Output the (x, y) coordinate of the center of the cell containing the given text.  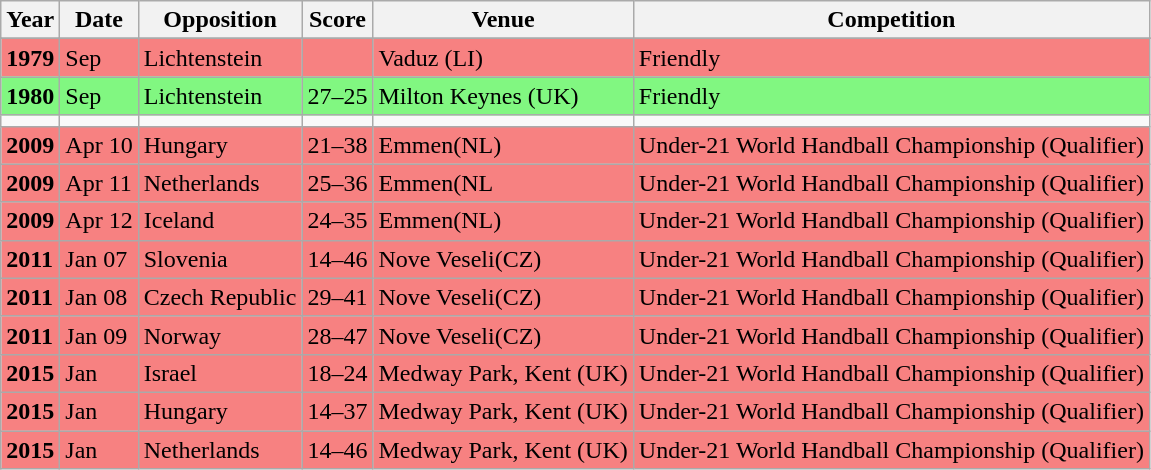
Score (338, 20)
27–25 (338, 96)
28–47 (338, 335)
25–36 (338, 183)
14–37 (338, 411)
29–41 (338, 297)
Iceland (220, 221)
Norway (220, 335)
24–35 (338, 221)
Apr 10 (99, 145)
Jan 09 (99, 335)
Emmen(NL (503, 183)
Venue (503, 20)
Competition (891, 20)
1980 (30, 96)
Israel (220, 373)
21–38 (338, 145)
Apr 11 (99, 183)
Jan 08 (99, 297)
1979 (30, 58)
Vaduz (LI) (503, 58)
Apr 12 (99, 221)
Czech Republic (220, 297)
Year (30, 20)
Date (99, 20)
Jan 07 (99, 259)
Slovenia (220, 259)
18–24 (338, 373)
Milton Keynes (UK) (503, 96)
Opposition (220, 20)
